From the cell containing the given text, extract its center point as (x, y) coordinate. 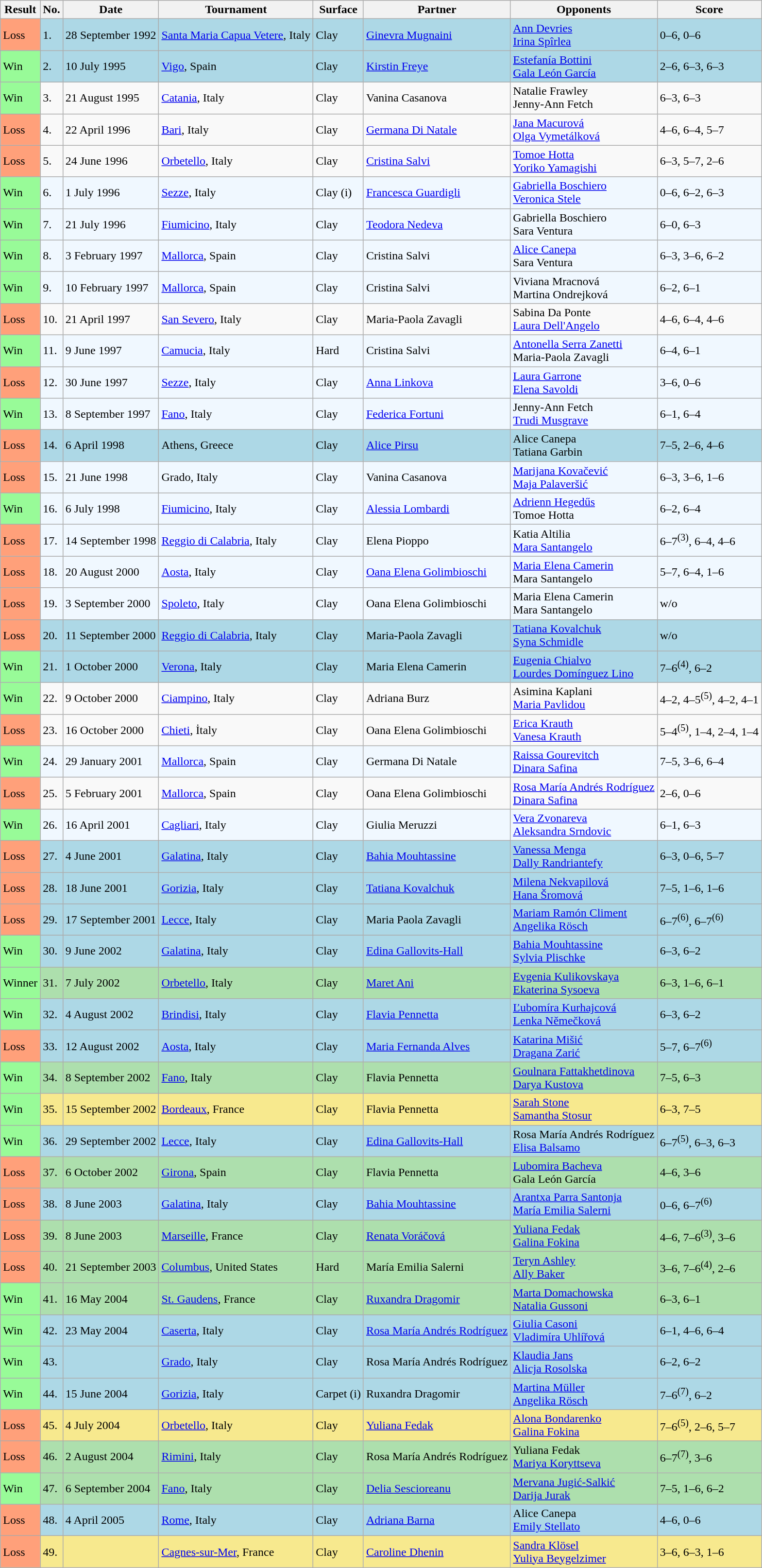
18 June 2001 (111, 888)
Alessia Lombardi (437, 509)
Ľubomíra Kurhajcová Lenka Němečková (584, 1014)
Date (111, 10)
Athens, Greece (236, 446)
Alice Canepa Sara Ventura (584, 256)
Marta Domachowska Natalia Gussoni (584, 1299)
Asimina Kaplani Maria Pavlidou (584, 699)
Teryn Ashley Ally Baker (584, 1267)
21 September 2003 (111, 1267)
15 June 2004 (111, 1393)
Vanessa Menga Dally Randriantefy (584, 856)
24 June 1996 (111, 161)
44. (51, 1393)
9 October 2000 (111, 699)
0–6, 6–2, 6–3 (709, 192)
Bahia Mouhtassine Sylvia Plischke (584, 951)
St. Gaudens, France (236, 1299)
Surface (339, 10)
6–4, 6–1 (709, 351)
0–6, 0–6 (709, 35)
43. (51, 1362)
4 July 2004 (111, 1425)
Opponents (584, 10)
6–3, 6–3 (709, 98)
Sandra Klösel Yuliya Beygelzimer (584, 1551)
15. (51, 477)
6–3, 3–6, 6–2 (709, 256)
30. (51, 951)
Arantxa Parra Santonja María Emilia Salerni (584, 1204)
Raissa Gourevitch Dinara Safina (584, 762)
Brindisi, Italy (236, 1014)
4–2, 4–5(5), 4–2, 4–1 (709, 699)
4 April 2005 (111, 1520)
Maria Paola Zavagli (437, 920)
21. (51, 666)
6 October 2002 (111, 1173)
38. (51, 1204)
3. (51, 98)
Sarah Stone Samantha Stosur (584, 1109)
Bari, Italy (236, 129)
Rimini, Italy (236, 1457)
Evgenia Kulikovskaya Ekaterina Sysoeva (584, 983)
21 July 1996 (111, 224)
Score (709, 10)
Partner (437, 10)
9 June 2002 (111, 951)
21 June 1998 (111, 477)
Bordeaux, France (236, 1109)
Francesca Guardigli (437, 192)
6–1, 4–6, 6–4 (709, 1330)
Marijana Kovačević Maja Palaveršić (584, 477)
36. (51, 1141)
San Severo, Italy (236, 319)
2 August 2004 (111, 1457)
6–7(3), 6–4, 4–6 (709, 540)
14 September 1998 (111, 540)
28. (51, 888)
1. (51, 35)
12 August 2002 (111, 1046)
Cagnes-sur-Mer, France (236, 1551)
25. (51, 793)
41. (51, 1299)
Adriana Burz (437, 699)
6–3, 0–6, 5–7 (709, 856)
Adriana Barna (437, 1520)
7 July 2002 (111, 983)
Milena Nekvapilová Hana Šromová (584, 888)
6–3, 1–6, 6–1 (709, 983)
40. (51, 1267)
11 September 2000 (111, 635)
8 September 2002 (111, 1077)
35. (51, 1109)
5. (51, 161)
Antonella Serra Zanetti Maria-Paola Zavagli (584, 351)
Camucia, Italy (236, 351)
4 June 2001 (111, 856)
6–3, 3–6, 1–6 (709, 477)
6–0, 6–3 (709, 224)
Alice Pirsu (437, 446)
Eugenia Chialvo Lourdes Domínguez Lino (584, 666)
Adrienn Hegedűs Tomoe Hotta (584, 509)
15 September 2002 (111, 1109)
7–6(4), 6–2 (709, 666)
Maria Elena Camerin (437, 666)
Mervana Jugić-Salkić Darija Jurak (584, 1488)
7–5, 6–3 (709, 1077)
6–3, 7–5 (709, 1109)
Jenny-Ann Fetch Trudi Musgrave (584, 414)
29 September 2002 (111, 1141)
Ciampino, Italy (236, 699)
Giulia Casoni Vladimíra Uhlířová (584, 1330)
Klaudia Jans Alicja Rosolska (584, 1362)
47. (51, 1488)
7–5, 3–6, 6–4 (709, 762)
20 August 2000 (111, 572)
0–6, 6–7(6) (709, 1204)
2. (51, 66)
19. (51, 603)
37. (51, 1173)
22 April 1996 (111, 129)
29 January 2001 (111, 762)
Rosa María Andrés Rodríguez Dinara Safina (584, 793)
23 May 2004 (111, 1330)
Winner (20, 983)
Yuliana Fedak (437, 1425)
5–7, 6–4, 1–6 (709, 572)
Elena Pioppo (437, 540)
6–2, 6–4 (709, 509)
4. (51, 129)
5–7, 6–7(6) (709, 1046)
Ann Devries Irina Spîrlea (584, 35)
6–3, 6–1 (709, 1299)
7. (51, 224)
22. (51, 699)
6–1, 6–4 (709, 414)
Catania, Italy (236, 98)
Anna Linkova (437, 382)
45. (51, 1425)
4 August 2002 (111, 1014)
21 August 1995 (111, 98)
Teodora Nedeva (437, 224)
6–1, 6–3 (709, 825)
8 September 1997 (111, 414)
6–7(7), 3–6 (709, 1457)
Katarina Mišić Dragana Zarić (584, 1046)
12. (51, 382)
6–3, 5–7, 2–6 (709, 161)
7–5, 1–6, 1–6 (709, 888)
Viviana Mracnová Martina Ondrejková (584, 288)
Gabriella Boschiero Veronica Stele (584, 192)
2–6, 0–6 (709, 793)
Jana Macurová Olga Vymetálková (584, 129)
2–6, 6–3, 6–3 (709, 66)
Marseille, France (236, 1236)
10 February 1997 (111, 288)
7–6(7), 6–2 (709, 1393)
Santa Maria Capua Vetere, Italy (236, 35)
5–4(5), 1–4, 2–4, 1–4 (709, 730)
Erica Krauth Vanesa Krauth (584, 730)
4–6, 6–4, 5–7 (709, 129)
9 June 1997 (111, 351)
5 February 2001 (111, 793)
8. (51, 256)
31. (51, 983)
9. (51, 288)
Result (20, 10)
7–5, 1–6, 6–2 (709, 1488)
4–6, 7–6(3), 3–6 (709, 1236)
Chieti, İtaly (236, 730)
Ginevra Mugnaini (437, 35)
Natalie Frawley Jenny-Ann Fetch (584, 98)
Alona Bondarenko Galina Fokina (584, 1425)
42. (51, 1330)
7–6(5), 2–6, 5–7 (709, 1425)
Laura Garrone Elena Savoldi (584, 382)
Vigo, Spain (236, 66)
49. (51, 1551)
Spoleto, Italy (236, 603)
Estefanía Bottini Gala León García (584, 66)
Martina Müller Angelika Rösch (584, 1393)
Rosa María Andrés Rodríguez Elisa Balsamo (584, 1141)
3–6, 7–6(4), 2–6 (709, 1267)
39. (51, 1236)
29. (51, 920)
3–6, 6–3, 1–6 (709, 1551)
Katia Altilia Mara Santangelo (584, 540)
Maria Fernanda Alves (437, 1046)
Tatiana Kovalchuk Syna Schmidle (584, 635)
11. (51, 351)
1 July 1996 (111, 192)
10. (51, 319)
33. (51, 1046)
Caroline Dhenin (437, 1551)
Maret Ani (437, 983)
Alice Canepa Tatiana Garbin (584, 446)
Clay (i) (339, 192)
6–7(6), 6–7(6) (709, 920)
Giulia Meruzzi (437, 825)
Yuliana Fedak Galina Fokina (584, 1236)
16 April 2001 (111, 825)
3 February 1997 (111, 256)
6–2, 6–2 (709, 1362)
32. (51, 1014)
46. (51, 1457)
Verona, Italy (236, 666)
16 May 2004 (111, 1299)
27. (51, 856)
30 June 1997 (111, 382)
Delia Sescioreanu (437, 1488)
10 July 1995 (111, 66)
6–2, 6–1 (709, 288)
Mariam Ramón Climent Angelika Rösch (584, 920)
23. (51, 730)
Alice Canepa Emily Stellato (584, 1520)
21 April 1997 (111, 319)
18. (51, 572)
4–6, 3–6 (709, 1173)
28 September 1992 (111, 35)
María Emilia Salerni (437, 1267)
6. (51, 192)
26. (51, 825)
Gabriella Boschiero Sara Ventura (584, 224)
3 September 2000 (111, 603)
7–5, 2–6, 4–6 (709, 446)
13. (51, 414)
34. (51, 1077)
Girona, Spain (236, 1173)
6 September 2004 (111, 1488)
Columbus, United States (236, 1267)
Tomoe Hotta Yoriko Yamagishi (584, 161)
24. (51, 762)
20. (51, 635)
Goulnara Fattakhetdinova Darya Kustova (584, 1077)
Kirstin Freye (437, 66)
Carpet (i) (339, 1393)
6 July 1998 (111, 509)
Lubomira Bacheva Gala León García (584, 1173)
No. (51, 10)
17. (51, 540)
Caserta, Italy (236, 1330)
48. (51, 1520)
14. (51, 446)
4–6, 0–6 (709, 1520)
Sabina Da Ponte Laura Dell'Angelo (584, 319)
16. (51, 509)
Yuliana Fedak Mariya Koryttseva (584, 1457)
6–7(5), 6–3, 6–3 (709, 1141)
17 September 2001 (111, 920)
4–6, 6–4, 4–6 (709, 319)
Cagliari, Italy (236, 825)
Vera Zvonareva Aleksandra Srndovic (584, 825)
Rome, Italy (236, 1520)
16 October 2000 (111, 730)
Tatiana Kovalchuk (437, 888)
Renata Voráčová (437, 1236)
1 October 2000 (111, 666)
3–6, 0–6 (709, 382)
6 April 1998 (111, 446)
Tournament (236, 10)
Federica Fortuni (437, 414)
